From the cell containing the given text, extract its center point as [X, Y] coordinate. 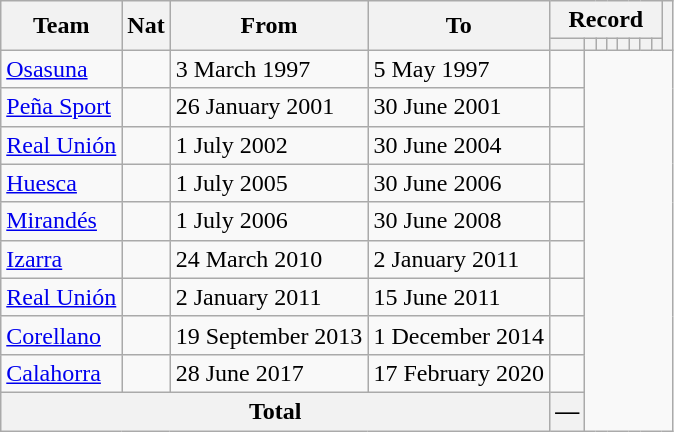
24 March 2010 [269, 259]
Huesca [62, 183]
Record [606, 20]
Osasuna [62, 69]
1 July 2006 [269, 221]
30 June 2004 [459, 145]
From [269, 26]
— [568, 411]
3 March 1997 [269, 69]
To [459, 26]
19 September 2013 [269, 335]
30 June 2001 [459, 107]
Mirandés [62, 221]
5 May 1997 [459, 69]
17 February 2020 [459, 373]
Total [276, 411]
26 January 2001 [269, 107]
28 June 2017 [269, 373]
30 June 2008 [459, 221]
15 June 2011 [459, 297]
Team [62, 26]
Corellano [62, 335]
Peña Sport [62, 107]
Calahorra [62, 373]
1 July 2002 [269, 145]
1 July 2005 [269, 183]
30 June 2006 [459, 183]
1 December 2014 [459, 335]
Izarra [62, 259]
Nat [146, 26]
